Return the [X, Y] coordinate for the center point of the cell that contains the specified text.  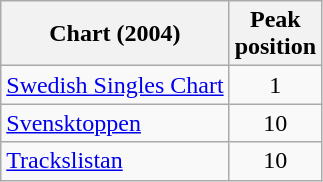
Swedish Singles Chart [115, 85]
Svensktoppen [115, 123]
Peakposition [275, 34]
1 [275, 85]
Trackslistan [115, 161]
Chart (2004) [115, 34]
